Return (X, Y) of the center of cell containing provided text 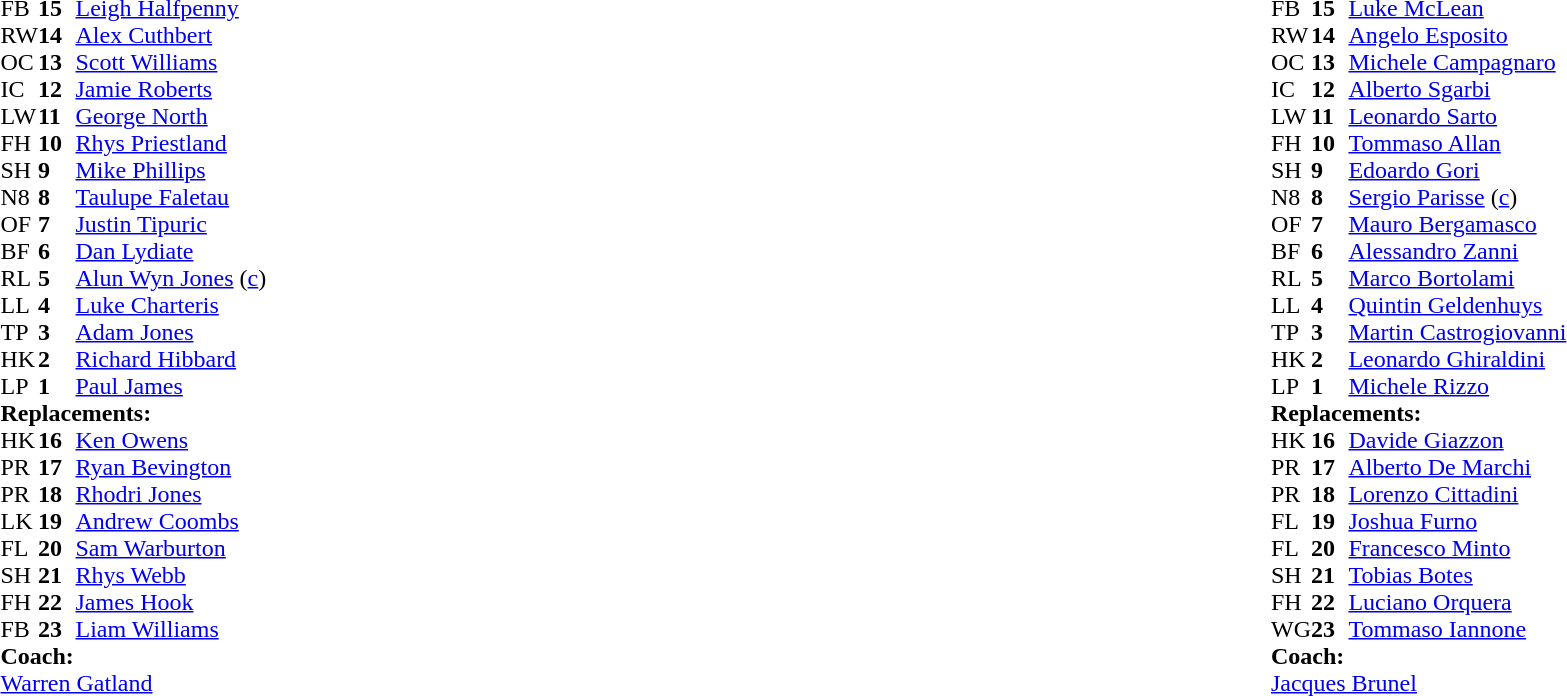
Scott Williams (172, 62)
Jamie Roberts (172, 90)
Alessandro Zanni (1457, 252)
George North (172, 116)
Martin Castrogiovanni (1457, 332)
Rhys Priestland (172, 144)
Ken Owens (172, 440)
Luke Charteris (172, 306)
Taulupe Faletau (172, 198)
Justin Tipuric (172, 224)
WG (1291, 630)
Tobias Botes (1457, 576)
Quintin Geldenhuys (1457, 306)
Francesco Minto (1457, 548)
Liam Williams (172, 630)
LK (19, 522)
Adam Jones (172, 332)
Rhodri Jones (172, 494)
Lorenzo Cittadini (1457, 494)
Sergio Parisse (c) (1457, 198)
Luciano Orquera (1457, 602)
Sam Warburton (172, 548)
Dan Lydiate (172, 252)
Leonardo Sarto (1457, 116)
Ryan Bevington (172, 468)
Leonardo Ghiraldini (1457, 360)
Alun Wyn Jones (c) (172, 278)
Michele Rizzo (1457, 386)
Joshua Furno (1457, 522)
Edoardo Gori (1457, 170)
Tommaso Allan (1457, 144)
Rhys Webb (172, 576)
Marco Bortolami (1457, 278)
Davide Giazzon (1457, 440)
Alex Cuthbert (172, 36)
Alberto De Marchi (1457, 468)
Angelo Esposito (1457, 36)
Mike Phillips (172, 170)
James Hook (172, 602)
Paul James (172, 386)
Mauro Bergamasco (1457, 224)
Andrew Coombs (172, 522)
Richard Hibbard (172, 360)
Michele Campagnaro (1457, 62)
FB (19, 630)
Tommaso Iannone (1457, 630)
Alberto Sgarbi (1457, 90)
